Provide the [X, Y] coordinate of the cell's center where the given text is located.  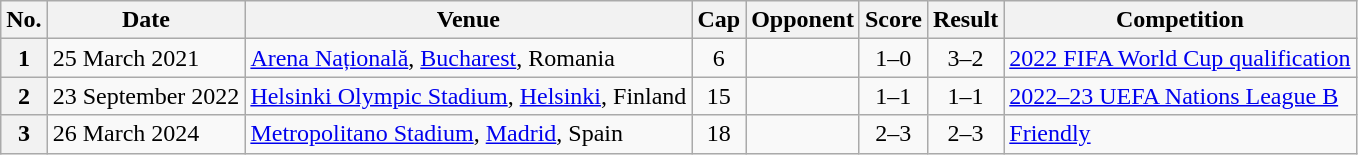
3–2 [965, 58]
Competition [1180, 20]
Venue [468, 20]
25 March 2021 [146, 58]
Arena Națională, Bucharest, Romania [468, 58]
Opponent [803, 20]
Helsinki Olympic Stadium, Helsinki, Finland [468, 96]
Score [893, 20]
2 [24, 96]
2022–23 UEFA Nations League B [1180, 96]
3 [24, 134]
1 [24, 58]
Metropolitano Stadium, Madrid, Spain [468, 134]
6 [719, 58]
Friendly [1180, 134]
15 [719, 96]
Cap [719, 20]
18 [719, 134]
2022 FIFA World Cup qualification [1180, 58]
23 September 2022 [146, 96]
1–0 [893, 58]
No. [24, 20]
26 March 2024 [146, 134]
Result [965, 20]
Date [146, 20]
